Pinpoint the cell where the given text exists, returning its [X, Y] midpoint coordinate. 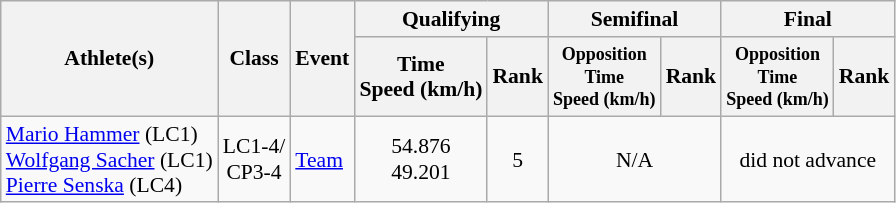
did not advance [808, 160]
Team [322, 160]
Class [254, 58]
5 [518, 160]
Final [808, 19]
Semifinal [634, 19]
Mario Hammer (LC1)Wolfgang Sacher (LC1)Pierre Senska (LC4) [110, 160]
LC1-4/CP3-4 [254, 160]
Event [322, 58]
TimeSpeed (km/h) [420, 76]
N/A [634, 160]
Qualifying [451, 19]
54.87649.201 [420, 160]
Athlete(s) [110, 58]
